Search for the cell housing the specified text and yield its (X, Y) center coordinate. 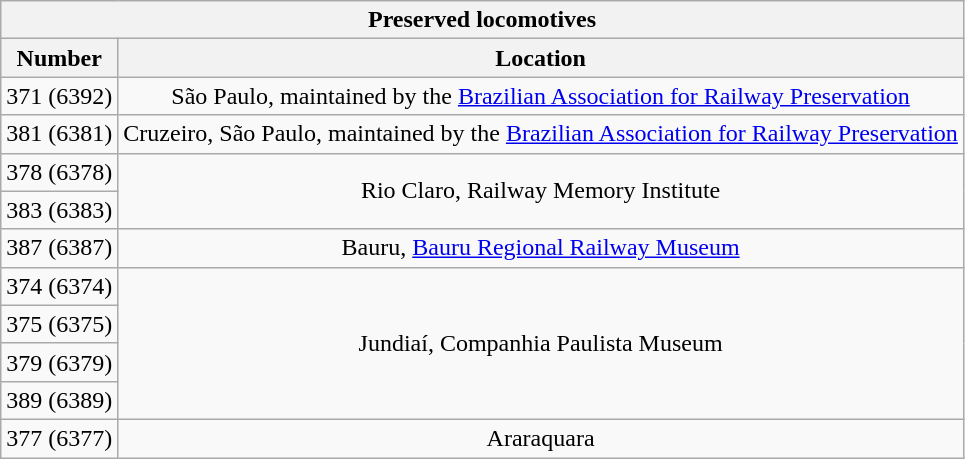
389 (6389) (60, 400)
378 (6378) (60, 172)
387 (6387) (60, 248)
Number (60, 58)
Rio Claro, Railway Memory Institute (541, 191)
Preserved locomotives (482, 20)
381 (6381) (60, 134)
374 (6374) (60, 286)
Bauru, Bauru Regional Railway Museum (541, 248)
Araraquara (541, 438)
Cruzeiro, São Paulo, maintained by the Brazilian Association for Railway Preservation (541, 134)
371 (6392) (60, 96)
377 (6377) (60, 438)
São Paulo, maintained by the Brazilian Association for Railway Preservation (541, 96)
Jundiaí, Companhia Paulista Museum (541, 343)
379 (6379) (60, 362)
Location (541, 58)
375 (6375) (60, 324)
383 (6383) (60, 210)
